From the cell containing the given text, extract its center point as [x, y] coordinate. 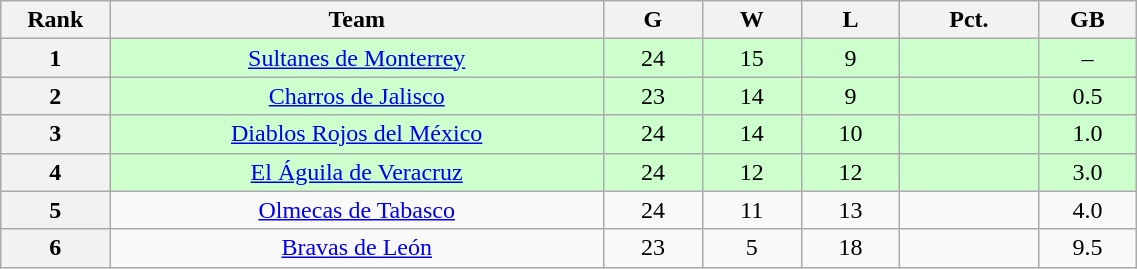
4 [56, 172]
4.0 [1088, 210]
Rank [56, 20]
Team [357, 20]
1 [56, 58]
– [1088, 58]
2 [56, 96]
Diablos Rojos del México [357, 134]
Sultanes de Monterrey [357, 58]
9.5 [1088, 248]
1.0 [1088, 134]
13 [850, 210]
El Águila de Veracruz [357, 172]
3 [56, 134]
Bravas de León [357, 248]
10 [850, 134]
18 [850, 248]
W [752, 20]
L [850, 20]
15 [752, 58]
3.0 [1088, 172]
Pct. [969, 20]
Charros de Jalisco [357, 96]
0.5 [1088, 96]
11 [752, 210]
6 [56, 248]
G [654, 20]
Olmecas de Tabasco [357, 210]
GB [1088, 20]
